Provide the [x, y] coordinate of the cell's center where the given text is located.  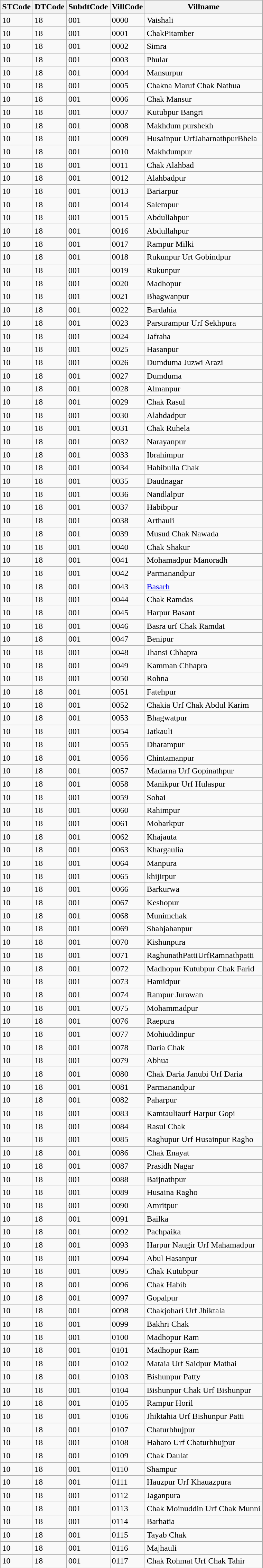
0105 [127, 1403]
0089 [127, 1192]
0025 [127, 349]
0000 [127, 20]
Narayanpur [204, 442]
0086 [127, 1153]
Madhopur [204, 283]
0091 [127, 1218]
0117 [127, 1561]
0033 [127, 455]
0061 [127, 824]
Chak Alahbad [204, 165]
Khajauta [204, 837]
0097 [127, 1298]
0103 [127, 1377]
0100 [127, 1337]
0037 [127, 507]
0092 [127, 1232]
0063 [127, 850]
Chak Shakur [204, 547]
Chak Habib [204, 1285]
0022 [127, 310]
0074 [127, 995]
Hasanpur [204, 349]
Alahdadpur [204, 415]
0113 [127, 1508]
Habibulla Chak [204, 468]
Jafraha [204, 336]
0055 [127, 744]
0018 [127, 257]
Husainpur UrfJaharnathpurBhela [204, 138]
0085 [127, 1140]
0042 [127, 573]
0081 [127, 1087]
Daudnagar [204, 481]
0087 [127, 1166]
Bakhri Chak [204, 1324]
Arthauli [204, 520]
0007 [127, 112]
ChakPitamber [204, 33]
0073 [127, 981]
Bishunpur Patty [204, 1377]
0080 [127, 1074]
Benipur [204, 639]
Rampur Jurawan [204, 995]
0053 [127, 718]
Raghupur Urf Husainpur Ragho [204, 1140]
Chaturbhujpur [204, 1430]
Bhagwanpur [204, 297]
0045 [127, 613]
0016 [127, 231]
0067 [127, 903]
0030 [127, 415]
Daria Chak [204, 1048]
Munimchak [204, 916]
0102 [127, 1363]
0001 [127, 33]
0036 [127, 494]
khijirpur [204, 876]
Mansurpur [204, 73]
Amritpur [204, 1205]
0059 [127, 797]
0065 [127, 876]
Chak Daulat [204, 1456]
Abul Hasanpur [204, 1258]
Almanpur [204, 389]
0072 [127, 968]
Dumduma Juzwi Arazi [204, 362]
0088 [127, 1179]
0071 [127, 955]
0096 [127, 1285]
0051 [127, 692]
0028 [127, 389]
0115 [127, 1535]
Chak Daria Janubi Urf Daria [204, 1074]
Simra [204, 46]
0038 [127, 520]
Chak Enayat [204, 1153]
RaghunathPattiUrfRamnathpatti [204, 955]
Madarna Urf Gopinathpur [204, 771]
0046 [127, 626]
0011 [127, 165]
Makhdumpur [204, 152]
0013 [127, 191]
0052 [127, 705]
Shahjahanpur [204, 929]
0078 [127, 1048]
Basra urf Chak Ramdat [204, 626]
0015 [127, 218]
0084 [127, 1126]
Abhua [204, 1061]
0054 [127, 731]
0019 [127, 270]
0040 [127, 547]
Majhauli [204, 1548]
0110 [127, 1469]
Baijnathpur [204, 1179]
SubdtCode [88, 7]
0021 [127, 297]
0082 [127, 1100]
0032 [127, 442]
Chakna Maruf Chak Nathua [204, 86]
0094 [127, 1258]
Salempur [204, 205]
Rohna [204, 679]
0006 [127, 99]
Chak Moinuddin Urf Chak Munni [204, 1508]
Dharampur [204, 744]
Kutubpur Bangri [204, 112]
0026 [127, 362]
Rukunpur [204, 270]
Harpur Basant [204, 613]
0034 [127, 468]
0043 [127, 587]
STCode [17, 7]
Chak Mansur [204, 99]
Keshopur [204, 903]
0024 [127, 336]
0012 [127, 178]
0048 [127, 652]
0112 [127, 1495]
Mohammadpur [204, 1008]
Kamtauliaurf Harpur Gopi [204, 1113]
0044 [127, 600]
Jhansi Chhapra [204, 652]
0095 [127, 1271]
0101 [127, 1350]
0108 [127, 1443]
Chintamanpur [204, 758]
0014 [127, 205]
0062 [127, 837]
Shampur [204, 1469]
DTCode [49, 7]
Phular [204, 60]
Husaina Ragho [204, 1192]
0114 [127, 1522]
Parsurampur Urf Sekhpura [204, 323]
Chak Kutubpur [204, 1271]
Prasidh Nagar [204, 1166]
0083 [127, 1113]
0077 [127, 1034]
Barhatia [204, 1522]
0058 [127, 784]
Manikpur Urf Hulaspur [204, 784]
Gopalpur [204, 1298]
Mataia Urf Saidpur Mathai [204, 1363]
Jatkauli [204, 731]
Khargaulia [204, 850]
0029 [127, 402]
Madhopur Kutubpur Chak Farid [204, 968]
0106 [127, 1416]
Chak Rasul [204, 402]
Rahimpur [204, 810]
0098 [127, 1311]
Raepura [204, 1021]
0090 [127, 1205]
0002 [127, 46]
Mobarkpur [204, 824]
0031 [127, 428]
Chakia Urf Chak Abdul Karim [204, 705]
Chak Ramdas [204, 600]
0017 [127, 244]
0020 [127, 283]
Bariarpur [204, 191]
Manpura [204, 863]
Bishunpur Chak Urf Bishunpur [204, 1390]
0050 [127, 679]
Tayab Chak [204, 1535]
Hauzpur Urf Khauazpura [204, 1482]
Bhagwatpur [204, 718]
Hamidpur [204, 981]
0107 [127, 1430]
0009 [127, 138]
Fatehpur [204, 692]
Bailka [204, 1218]
0066 [127, 889]
0003 [127, 60]
Chak Ruhela [204, 428]
Rasul Chak [204, 1126]
Rampur Milki [204, 244]
0039 [127, 534]
Villname [204, 7]
0079 [127, 1061]
Nandlalpur [204, 494]
0064 [127, 863]
0104 [127, 1390]
0005 [127, 86]
0010 [127, 152]
Jhiktahia Urf Bishunpur Patti [204, 1416]
Ibrahimpur [204, 455]
Alahbadpur [204, 178]
0023 [127, 323]
0004 [127, 73]
Dumduma [204, 375]
Rukunpur Urt Gobindpur [204, 257]
Rampur Horil [204, 1403]
Paharpur [204, 1100]
Basarh [204, 587]
0069 [127, 929]
0075 [127, 1008]
0049 [127, 665]
0060 [127, 810]
Harpur Naugir Urf Mahamadpur [204, 1245]
Jaganpura [204, 1495]
0056 [127, 758]
0076 [127, 1021]
0041 [127, 560]
Vaishali [204, 20]
Chakjohari Urf Jhiktala [204, 1311]
Musud Chak Nawada [204, 534]
0057 [127, 771]
0035 [127, 481]
0109 [127, 1456]
0068 [127, 916]
Barkurwa [204, 889]
0099 [127, 1324]
0027 [127, 375]
Kishunpura [204, 942]
VillCode [127, 7]
Pachpaika [204, 1232]
Mohiuddinpur [204, 1034]
Chak Rohmat Urf Chak Tahir [204, 1561]
Makhdum purshekh [204, 125]
0070 [127, 942]
0008 [127, 125]
0093 [127, 1245]
Habibpur [204, 507]
Bardahia [204, 310]
Haharo Urf Chaturbhujpur [204, 1443]
Sohai [204, 797]
0111 [127, 1482]
0047 [127, 639]
0116 [127, 1548]
Kamman Chhapra [204, 665]
Mohamadpur Manoradh [204, 560]
